Identify which cell holds the provided text, then report its [X, Y] central coordinate. 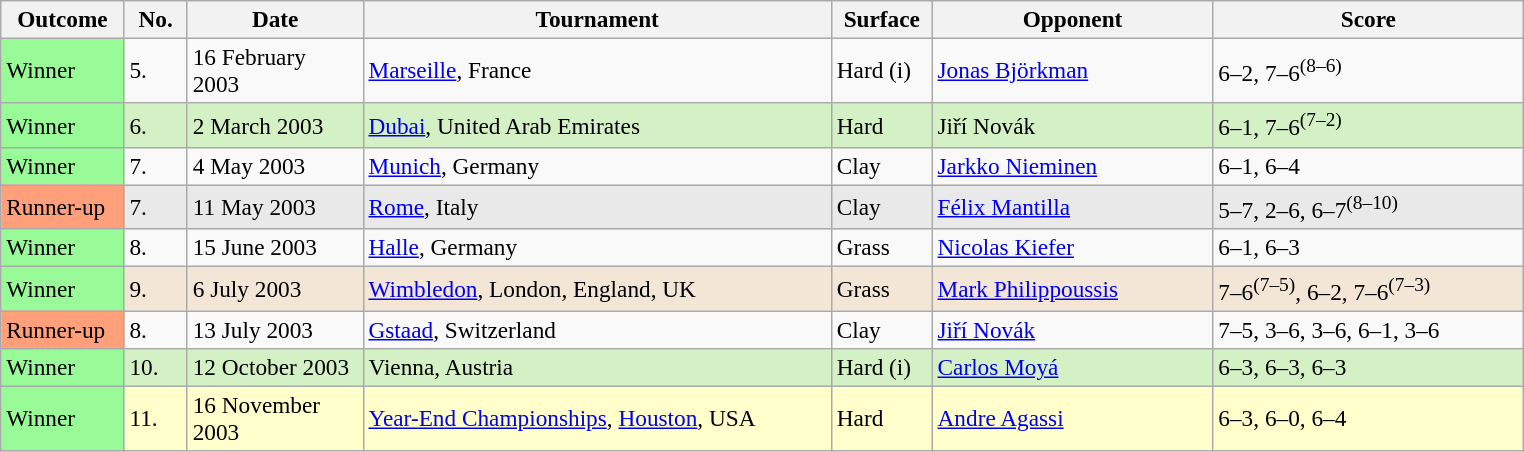
16 November 2003 [275, 418]
5–7, 2–6, 6–7(8–10) [1368, 207]
5. [156, 70]
6–3, 6–0, 6–4 [1368, 418]
Tournament [597, 19]
6–1, 7–6(7–2) [1368, 125]
16 February 2003 [275, 70]
Jonas Björkman [1072, 70]
Outcome [62, 19]
11. [156, 418]
6–1, 6–4 [1368, 166]
Gstaad, Switzerland [597, 330]
13 July 2003 [275, 330]
9. [156, 288]
6–1, 6–3 [1368, 248]
6. [156, 125]
Félix Mantilla [1072, 207]
Date [275, 19]
4 May 2003 [275, 166]
7–5, 3–6, 3–6, 6–1, 3–6 [1368, 330]
No. [156, 19]
Score [1368, 19]
Rome, Italy [597, 207]
Opponent [1072, 19]
10. [156, 367]
Carlos Moyá [1072, 367]
Marseille, France [597, 70]
Munich, Germany [597, 166]
Year-End Championships, Houston, USA [597, 418]
Jarkko Nieminen [1072, 166]
6–3, 6–3, 6–3 [1368, 367]
Nicolas Kiefer [1072, 248]
15 June 2003 [275, 248]
2 March 2003 [275, 125]
Wimbledon, London, England, UK [597, 288]
Halle, Germany [597, 248]
7–6(7–5), 6–2, 7–6(7–3) [1368, 288]
12 October 2003 [275, 367]
Dubai, United Arab Emirates [597, 125]
6–2, 7–6(8–6) [1368, 70]
6 July 2003 [275, 288]
Surface [882, 19]
11 May 2003 [275, 207]
Mark Philippoussis [1072, 288]
Vienna, Austria [597, 367]
Andre Agassi [1072, 418]
